Pinpoint the cell where the given text exists, returning its (X, Y) midpoint coordinate. 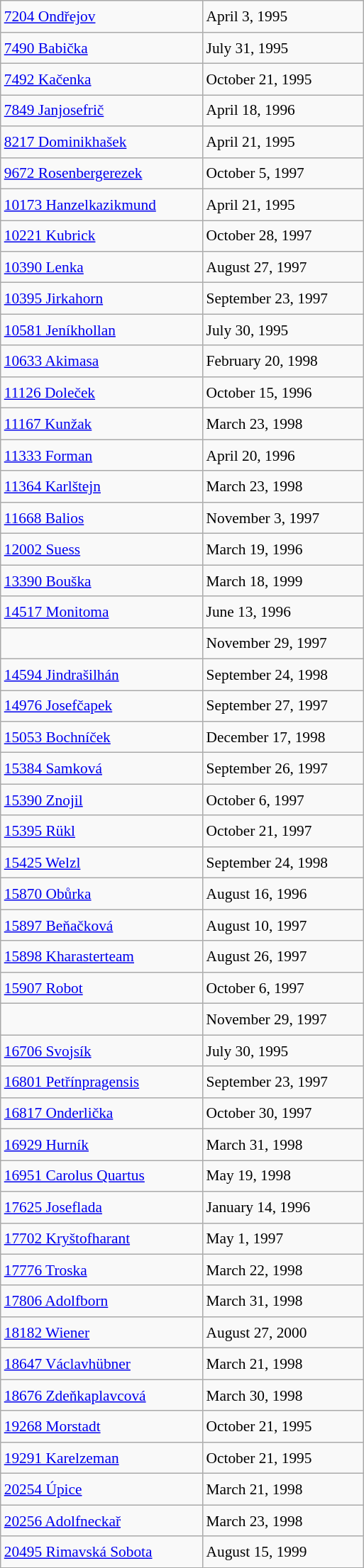
16706 Svojsík (102, 1051)
July 31, 1995 (283, 47)
10633 Akimasa (102, 361)
April 18, 1996 (283, 111)
August 10, 1997 (283, 925)
May 19, 1998 (283, 1176)
7490 Babička (102, 47)
October 5, 1997 (283, 173)
14594 Jindrašilhán (102, 674)
November 3, 1997 (283, 517)
8217 Dominikhašek (102, 142)
11167 Kunžak (102, 424)
August 16, 1996 (283, 894)
15053 Bochníček (102, 737)
16801 Petřínpragensis (102, 1082)
15898 Kharasterteam (102, 956)
October 30, 1997 (283, 1113)
9672 Rosenbergerezek (102, 173)
August 15, 1999 (283, 1552)
10173 Hanzelkazikmund (102, 204)
September 26, 1997 (283, 768)
14517 Monitoma (102, 612)
10581 Jeníkhollan (102, 330)
May 1, 1997 (283, 1238)
15384 Samková (102, 768)
19268 Morstadt (102, 1426)
19291 Karelzeman (102, 1457)
15395 Rükl (102, 831)
11668 Balios (102, 517)
7204 Ondřejov (102, 16)
October 21, 1997 (283, 831)
August 26, 1997 (283, 956)
7849 Janjosefrič (102, 111)
March 18, 1999 (283, 581)
June 13, 1996 (283, 612)
15870 Obůrka (102, 894)
April 3, 1995 (283, 16)
December 17, 1998 (283, 737)
7492 Kačenka (102, 79)
March 30, 1998 (283, 1395)
20256 Adolfneckař (102, 1521)
17806 Adolfborn (102, 1301)
10395 Jirkahorn (102, 298)
20254 Úpice (102, 1489)
15390 Znojil (102, 800)
16929 Hurník (102, 1144)
January 14, 1996 (283, 1207)
17625 Joseflada (102, 1207)
August 27, 1997 (283, 267)
13390 Bouška (102, 581)
October 15, 1996 (283, 393)
18676 Zdeňkaplavcová (102, 1395)
18647 Václavhübner (102, 1364)
August 27, 2000 (283, 1333)
April 20, 1996 (283, 455)
16951 Carolus Quartus (102, 1176)
March 19, 1996 (283, 549)
February 20, 1998 (283, 361)
10390 Lenka (102, 267)
15907 Robot (102, 987)
15897 Beňačková (102, 925)
11333 Forman (102, 455)
October 28, 1997 (283, 236)
10221 Kubrick (102, 236)
September 27, 1997 (283, 706)
11126 Doleček (102, 393)
11364 Karlštejn (102, 486)
15425 Welzl (102, 863)
12002 Suess (102, 549)
17776 Troska (102, 1270)
March 22, 1998 (283, 1270)
18182 Wiener (102, 1333)
20495 Rimavská Sobota (102, 1552)
16817 Onderlička (102, 1113)
14976 Josefčapek (102, 706)
17702 Kryštofharant (102, 1238)
